Output the (x, y) coordinate of the center of the cell containing the given text.  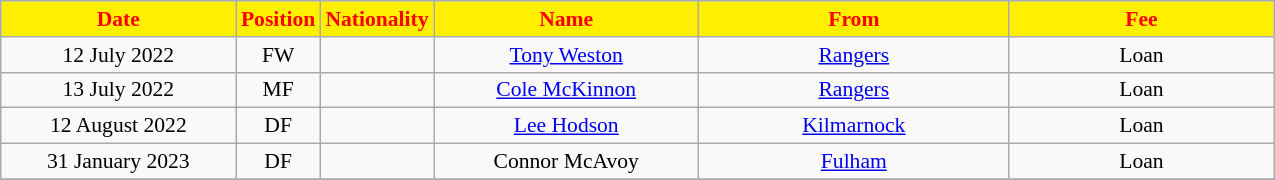
From (854, 19)
Tony Weston (566, 55)
Cole McKinnon (566, 90)
FW (278, 55)
Lee Hodson (566, 126)
Connor McAvoy (566, 162)
31 January 2023 (118, 162)
Fee (1142, 19)
Nationality (376, 19)
Name (566, 19)
Kilmarnock (854, 126)
Position (278, 19)
13 July 2022 (118, 90)
12 July 2022 (118, 55)
MF (278, 90)
12 August 2022 (118, 126)
Date (118, 19)
Fulham (854, 162)
